Output the [X, Y] coordinate of the center of the cell containing the given text.  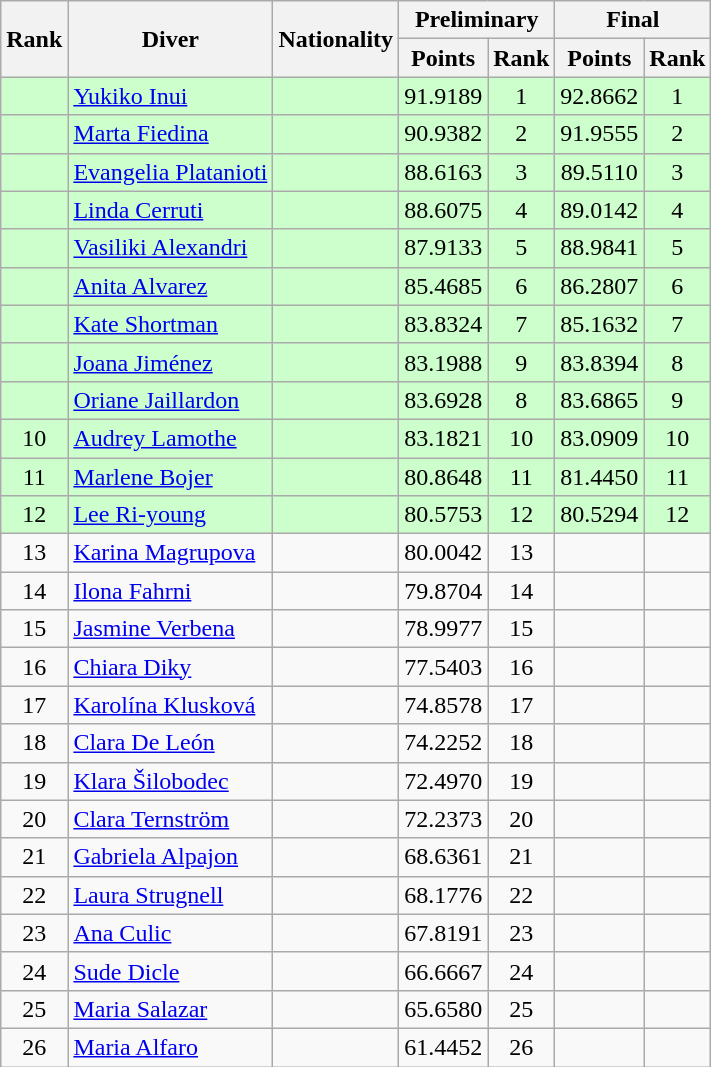
Sude Dicle [170, 971]
80.5753 [444, 515]
Evangelia Platanioti [170, 172]
Karina Magrupova [170, 553]
Final [633, 20]
Karolína Klusková [170, 705]
Clara Ternström [170, 819]
Oriane Jaillardon [170, 400]
92.8662 [600, 96]
83.8324 [444, 324]
Klara Šilobodec [170, 781]
78.9977 [444, 629]
83.1988 [444, 362]
Laura Strugnell [170, 895]
Marlene Bojer [170, 477]
80.8648 [444, 477]
81.4450 [600, 477]
88.6163 [444, 172]
65.6580 [444, 1009]
89.0142 [600, 210]
Yukiko Inui [170, 96]
72.2373 [444, 819]
Preliminary [477, 20]
Jasmine Verbena [170, 629]
68.6361 [444, 857]
67.8191 [444, 933]
83.8394 [600, 362]
85.1632 [600, 324]
66.6667 [444, 971]
77.5403 [444, 667]
90.9382 [444, 134]
Ilona Fahrni [170, 591]
Anita Alvarez [170, 286]
Maria Alfaro [170, 1047]
74.8578 [444, 705]
83.6865 [600, 400]
74.2252 [444, 743]
79.8704 [444, 591]
Lee Ri-young [170, 515]
Clara De León [170, 743]
Joana Jiménez [170, 362]
88.9841 [600, 248]
Diver [170, 39]
Kate Shortman [170, 324]
Linda Cerruti [170, 210]
86.2807 [600, 286]
83.0909 [600, 438]
68.1776 [444, 895]
Audrey Lamothe [170, 438]
91.9555 [600, 134]
Gabriela Alpajon [170, 857]
88.6075 [444, 210]
61.4452 [444, 1047]
Chiara Diky [170, 667]
72.4970 [444, 781]
85.4685 [444, 286]
80.0042 [444, 553]
89.5110 [600, 172]
Ana Culic [170, 933]
Vasiliki Alexandri [170, 248]
83.6928 [444, 400]
80.5294 [600, 515]
91.9189 [444, 96]
83.1821 [444, 438]
87.9133 [444, 248]
Maria Salazar [170, 1009]
Nationality [336, 39]
Marta Fiedina [170, 134]
